Return the (X, Y) coordinate for the center point of the cell that contains the specified text.  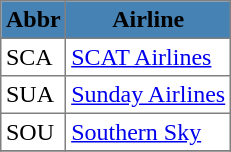
SCA (34, 57)
SUA (34, 95)
Sunday Airlines (148, 95)
Airline (148, 20)
SCAT Airlines (148, 57)
Abbr (34, 20)
SOU (34, 132)
Southern Sky (148, 132)
